Return [X, Y] of the center of cell containing provided text 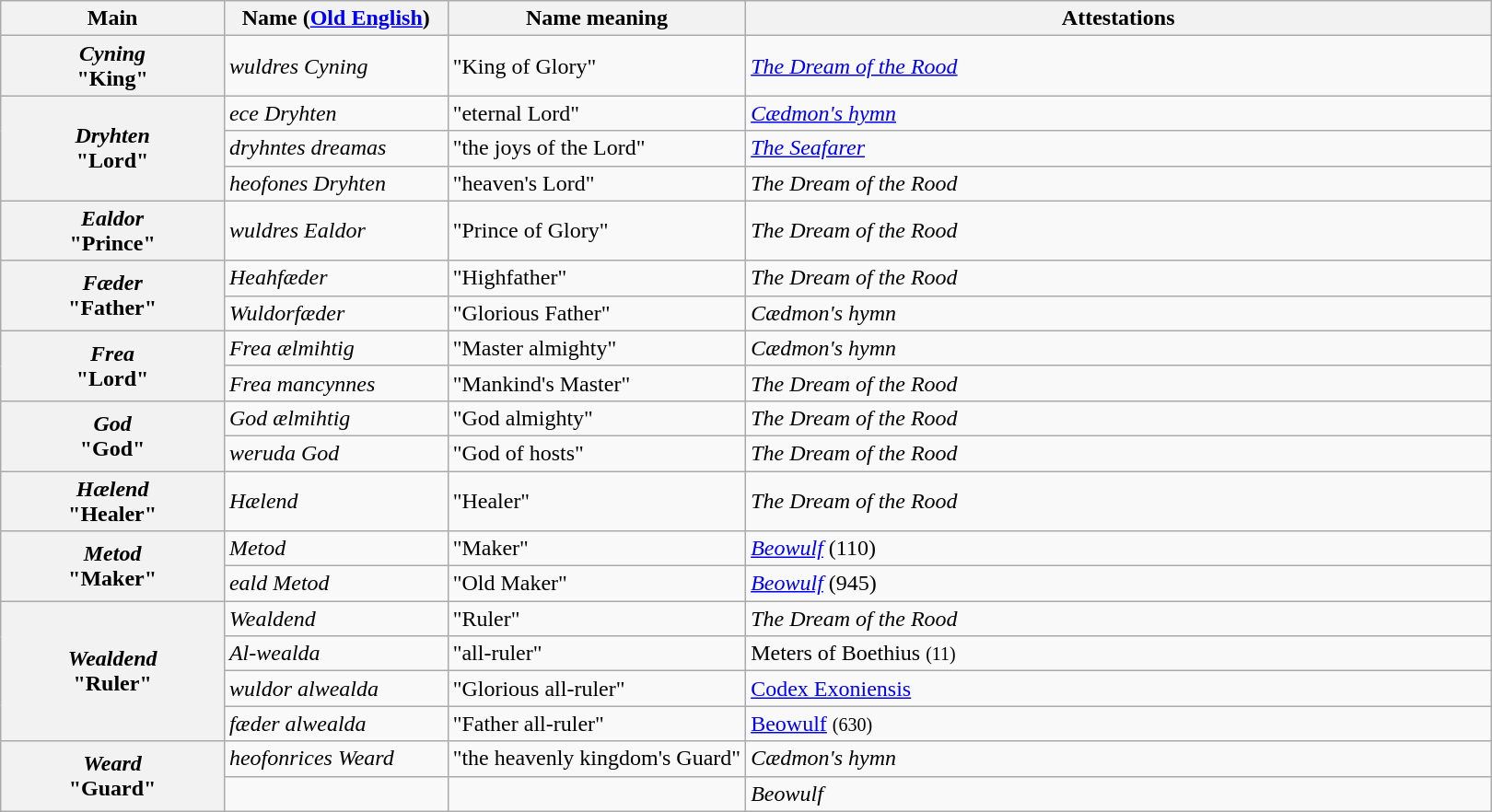
"Old Maker" [597, 584]
"heaven's Lord" [597, 183]
"Glorious Father" [597, 313]
"Father all-ruler" [597, 724]
Hælend"Healer" [112, 501]
Fæder"Father" [112, 296]
Wealdend [335, 619]
"King of Glory" [597, 66]
Attestations [1118, 18]
Weard"Guard" [112, 776]
Metod [335, 549]
Frea mancynnes [335, 383]
Beowulf (110) [1118, 549]
Main [112, 18]
"God almighty" [597, 418]
Name meaning [597, 18]
ece Dryhten [335, 113]
Beowulf [1118, 794]
Al-wealda [335, 654]
"eternal Lord" [597, 113]
Cyning"King" [112, 66]
"Ruler" [597, 619]
"Master almighty" [597, 348]
dryhntes dreamas [335, 148]
"Prince of Glory" [597, 230]
wuldres Cyning [335, 66]
Metod"Maker" [112, 566]
Ealdor"Prince" [112, 230]
God"God" [112, 435]
Hælend [335, 501]
The Seafarer [1118, 148]
"Highfather" [597, 278]
Frea ælmihtig [335, 348]
"Maker" [597, 549]
Wealdend"Ruler" [112, 671]
"God of hosts" [597, 453]
eald Metod [335, 584]
fæder alwealda [335, 724]
heofonrices Weard [335, 759]
weruda God [335, 453]
"Mankind's Master" [597, 383]
"Healer" [597, 501]
Meters of Boethius (11) [1118, 654]
"the joys of the Lord" [597, 148]
heofones Dryhten [335, 183]
Dryhten"Lord" [112, 148]
Heahfæder [335, 278]
"the heavenly kingdom's Guard" [597, 759]
Beowulf (945) [1118, 584]
"all-ruler" [597, 654]
Wuldorfæder [335, 313]
Codex Exoniensis [1118, 689]
Beowulf (630) [1118, 724]
Frea"Lord" [112, 365]
wuldor alwealda [335, 689]
God ælmihtig [335, 418]
Name (Old English) [335, 18]
wuldres Ealdor [335, 230]
"Glorious all-ruler" [597, 689]
